Locate the cell with the specified text and output its [X, Y] center coordinate. 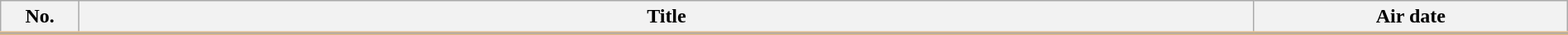
Air date [1411, 17]
No. [40, 17]
Title [667, 17]
